Extract the (X, Y) coordinate from the center of the cell holding the provided text.  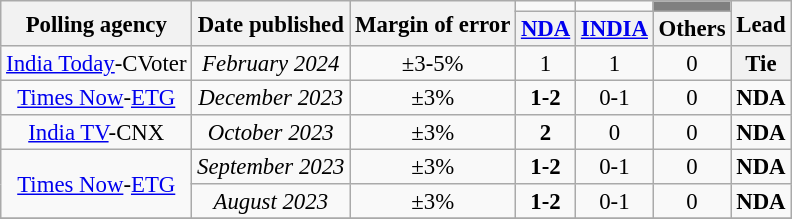
February 2024 (271, 64)
INDIA (615, 30)
December 2023 (271, 98)
Date published (271, 24)
October 2023 (271, 132)
Others (692, 30)
September 2023 (271, 168)
2 (546, 132)
August 2023 (271, 202)
Polling agency (96, 24)
India Today-CVoter (96, 64)
±3-5% (433, 64)
Tie (761, 64)
Lead (761, 24)
India TV-CNX (96, 132)
Margin of error (433, 24)
